Output the [x, y] coordinate of the center of the cell containing the given text.  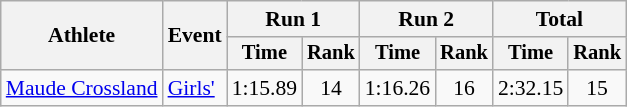
1:16.26 [398, 88]
2:32.15 [530, 88]
14 [331, 88]
Girls' [195, 88]
16 [464, 88]
Maude Crossland [82, 88]
Athlete [82, 36]
Total [560, 19]
15 [597, 88]
Run 1 [294, 19]
Event [195, 36]
1:15.89 [264, 88]
Run 2 [426, 19]
